Search for the cell housing the specified text and yield its [x, y] center coordinate. 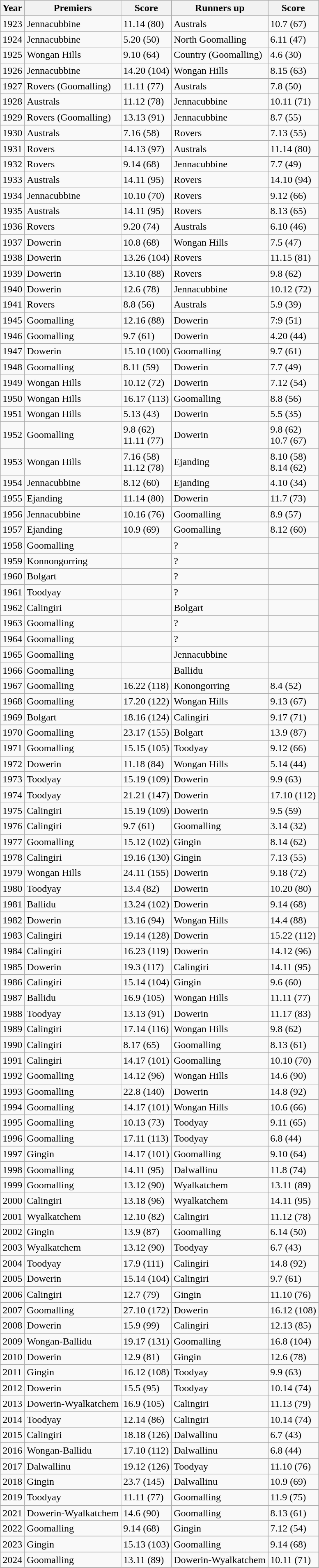
9.18 (72) [293, 873]
2023 [12, 1544]
1931 [12, 148]
1925 [12, 55]
1960 [12, 577]
1992 [12, 1076]
1955 [12, 499]
2021 [12, 1513]
13.24 (102) [146, 904]
4.6 (30) [293, 55]
15.12 (102) [146, 842]
1971 [12, 748]
18.16 (124) [146, 717]
8.7 (55) [293, 117]
6.14 (50) [293, 1232]
Country (Goomalling) [220, 55]
5.14 (44) [293, 764]
1958 [12, 545]
1957 [12, 530]
5.9 (39) [293, 305]
8.14 (62) [293, 842]
7.16 (58)11.12 (78) [146, 462]
1974 [12, 795]
9.8 (62)11.11 (77) [146, 435]
17.9 (111) [146, 1263]
19.14 (128) [146, 935]
1986 [12, 982]
13.4 (82) [146, 889]
1946 [12, 336]
8.10 (58) 8.14 (62) [293, 462]
1938 [12, 258]
1972 [12, 764]
15.15 (105) [146, 748]
17.20 (122) [146, 701]
19.17 (131) [146, 1341]
16.23 (119) [146, 951]
1968 [12, 701]
1988 [12, 1014]
21.21 (147) [146, 795]
11.13 (79) [293, 1404]
2003 [12, 1248]
11.9 (75) [293, 1497]
17.11 (113) [146, 1138]
27.10 (172) [146, 1310]
1991 [12, 1060]
1975 [12, 811]
11.15 (81) [293, 258]
1945 [12, 320]
12.13 (85) [293, 1326]
2017 [12, 1466]
1983 [12, 935]
15.10 (100) [146, 351]
12.7 (79) [146, 1295]
2000 [12, 1201]
1950 [12, 398]
1994 [12, 1107]
1956 [12, 514]
1951 [12, 414]
9.20 (74) [146, 227]
11.17 (83) [293, 1014]
Konnongorring [73, 561]
15.9 (99) [146, 1326]
15.22 (112) [293, 935]
2007 [12, 1310]
2006 [12, 1295]
10.16 (76) [146, 514]
10.8 (68) [146, 242]
2015 [12, 1435]
8.15 (63) [293, 71]
8.13 (65) [293, 211]
1965 [12, 654]
10.7 (67) [293, 24]
1996 [12, 1138]
9.5 (59) [293, 811]
1982 [12, 920]
2016 [12, 1450]
1953 [12, 462]
8.9 (57) [293, 514]
16.17 (113) [146, 398]
1924 [12, 39]
12.14 (86) [146, 1419]
2009 [12, 1341]
14.20 (104) [146, 71]
1999 [12, 1185]
1989 [12, 1029]
1990 [12, 1045]
13.16 (94) [146, 920]
1961 [12, 592]
13.10 (88) [146, 273]
1984 [12, 951]
1981 [12, 904]
4.10 (34) [293, 483]
1933 [12, 180]
2001 [12, 1217]
1963 [12, 623]
1997 [12, 1154]
9.13 (67) [293, 701]
16.22 (118) [146, 686]
11.7 (73) [293, 499]
2013 [12, 1404]
1998 [12, 1169]
17.14 (116) [146, 1029]
Konongorring [220, 686]
8.17 (65) [146, 1045]
1952 [12, 435]
2008 [12, 1326]
1934 [12, 196]
13.18 (96) [146, 1201]
14.13 (97) [146, 148]
5.5 (35) [293, 414]
1967 [12, 686]
9.6 (60) [293, 982]
19.3 (117) [146, 966]
9.11 (65) [293, 1123]
18.18 (126) [146, 1435]
14.4 (88) [293, 920]
2022 [12, 1529]
1947 [12, 351]
13.26 (104) [146, 258]
Runners up [220, 8]
7.16 (58) [146, 133]
8.11 (59) [146, 367]
23.17 (155) [146, 733]
1935 [12, 211]
1939 [12, 273]
1993 [12, 1092]
2014 [12, 1419]
5.13 (43) [146, 414]
2002 [12, 1232]
6.11 (47) [293, 39]
14.10 (94) [293, 180]
1940 [12, 289]
3.14 (32) [293, 826]
1932 [12, 164]
1973 [12, 779]
2005 [12, 1279]
1970 [12, 733]
7:9 (51) [293, 320]
5.20 (50) [146, 39]
1941 [12, 305]
1976 [12, 826]
2018 [12, 1482]
1948 [12, 367]
2004 [12, 1263]
1926 [12, 71]
1969 [12, 717]
1964 [12, 639]
2019 [12, 1497]
1959 [12, 561]
4.20 (44) [293, 336]
2024 [12, 1560]
1962 [12, 608]
North Goomalling [220, 39]
2010 [12, 1357]
16.8 (104) [293, 1341]
12.10 (82) [146, 1217]
1937 [12, 242]
1979 [12, 873]
1923 [12, 24]
1995 [12, 1123]
1987 [12, 998]
10.13 (73) [146, 1123]
7.5 (47) [293, 242]
1977 [12, 842]
1949 [12, 383]
1929 [12, 117]
1954 [12, 483]
12.9 (81) [146, 1357]
2012 [12, 1388]
7.8 (50) [293, 86]
Year [12, 8]
10.6 (66) [293, 1107]
23.7 (145) [146, 1482]
10.20 (80) [293, 889]
2011 [12, 1372]
Premiers [73, 8]
15.13 (103) [146, 1544]
15.5 (95) [146, 1388]
9.17 (71) [293, 717]
9.8 (62)10.7 (67) [293, 435]
8.4 (52) [293, 686]
1978 [12, 857]
1985 [12, 966]
1927 [12, 86]
1930 [12, 133]
1936 [12, 227]
11.8 (74) [293, 1169]
24.11 (155) [146, 873]
12.16 (88) [146, 320]
11.18 (84) [146, 764]
1980 [12, 889]
1966 [12, 670]
22.8 (140) [146, 1092]
19.12 (126) [146, 1466]
1928 [12, 102]
6.10 (46) [293, 227]
19.16 (130) [146, 857]
